Find where the given text appears and provide that cell's center as [x, y] coordinate. 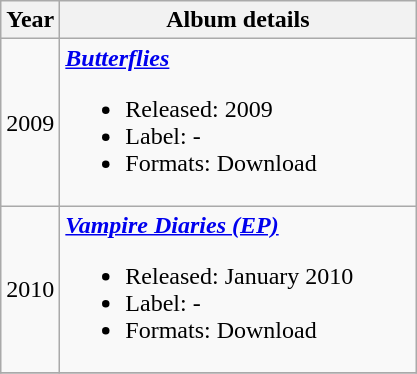
2010 [30, 290]
Album details [238, 20]
Vampire Diaries (EP)Released: January 2010Label: -Formats: Download [238, 290]
Year [30, 20]
2009 [30, 122]
ButterfliesReleased: 2009Label: -Formats: Download [238, 122]
